Return (X, Y) of the center of cell containing provided text 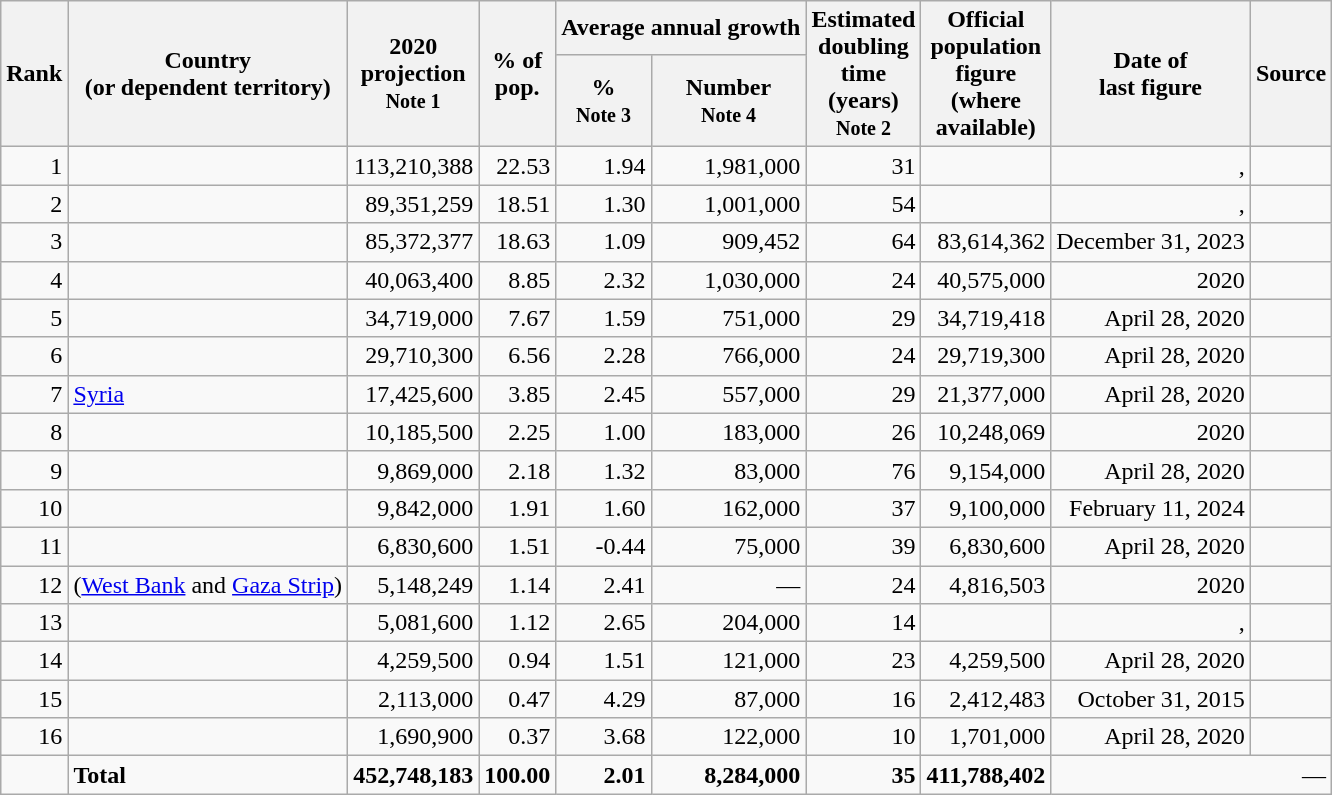
23 (864, 661)
8 (34, 432)
12 (34, 585)
83,614,362 (986, 242)
2.28 (604, 356)
2020projectionNote 1 (414, 74)
4.29 (604, 699)
%Note 3 (604, 101)
75,000 (728, 546)
2 (34, 204)
40,575,000 (986, 280)
452,748,183 (414, 775)
Estimateddoublingtime(years)Note 2 (864, 74)
64 (864, 242)
2.45 (604, 394)
7.67 (518, 318)
89,351,259 (414, 204)
121,000 (728, 661)
18.51 (518, 204)
February 11, 2024 (1151, 508)
113,210,388 (414, 166)
411,788,402 (986, 775)
Date oflast figure (1151, 74)
9,869,000 (414, 470)
December 31, 2023 (1151, 242)
1.91 (518, 508)
1,981,000 (728, 166)
29,719,300 (986, 356)
8,284,000 (728, 775)
29,710,300 (414, 356)
% ofpop. (518, 74)
October 31, 2015 (1151, 699)
9,154,000 (986, 470)
Officialpopulationfigure(whereavailable) (986, 74)
183,000 (728, 432)
39 (864, 546)
2,113,000 (414, 699)
Syria (208, 394)
Source (1290, 74)
2.01 (604, 775)
0.37 (518, 737)
2.32 (604, 280)
557,000 (728, 394)
34,719,418 (986, 318)
909,452 (728, 242)
1.32 (604, 470)
204,000 (728, 623)
766,000 (728, 356)
7 (34, 394)
22.53 (518, 166)
3.85 (518, 394)
15 (34, 699)
37 (864, 508)
1.00 (604, 432)
162,000 (728, 508)
1.14 (518, 585)
1.59 (604, 318)
1,030,000 (728, 280)
-0.44 (604, 546)
1.60 (604, 508)
1,001,000 (728, 204)
10,248,069 (986, 432)
31 (864, 166)
40,063,400 (414, 280)
0.94 (518, 661)
5,081,600 (414, 623)
18.63 (518, 242)
85,372,377 (414, 242)
751,000 (728, 318)
13 (34, 623)
Average annual growth (681, 28)
1.12 (518, 623)
1.30 (604, 204)
100.00 (518, 775)
3 (34, 242)
1.09 (604, 242)
87,000 (728, 699)
1 (34, 166)
6 (34, 356)
54 (864, 204)
34,719,000 (414, 318)
9 (34, 470)
26 (864, 432)
2.65 (604, 623)
35 (864, 775)
10,185,500 (414, 432)
83,000 (728, 470)
Country(or dependent territory) (208, 74)
2.41 (604, 585)
(West Bank and Gaza Strip) (208, 585)
Rank (34, 74)
5,148,249 (414, 585)
8.85 (518, 280)
9,100,000 (986, 508)
11 (34, 546)
76 (864, 470)
1,690,900 (414, 737)
NumberNote 4 (728, 101)
2,412,483 (986, 699)
5 (34, 318)
1,701,000 (986, 737)
4,816,503 (986, 585)
2.18 (518, 470)
2.25 (518, 432)
1.94 (604, 166)
4 (34, 280)
0.47 (518, 699)
6.56 (518, 356)
122,000 (728, 737)
Total (208, 775)
21,377,000 (986, 394)
3.68 (604, 737)
9,842,000 (414, 508)
17,425,600 (414, 394)
